Return the (x, y) coordinate for the center point of the cell that contains the specified text.  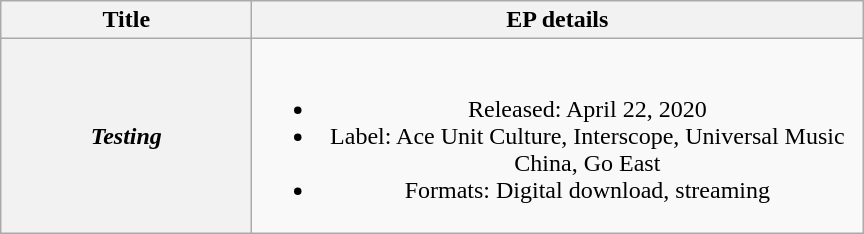
Released: April 22, 2020Label: Ace Unit Culture, Interscope, Universal Music China, Go EastFormats: Digital download, streaming (558, 136)
Testing (126, 136)
EP details (558, 20)
Title (126, 20)
